Return the (x, y) coordinate for the center point of the cell that contains the specified text.  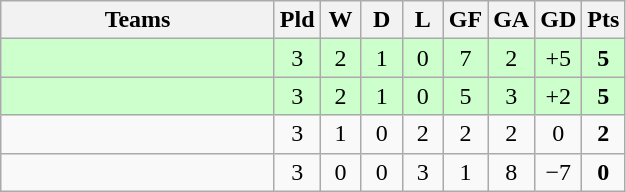
L (422, 20)
D (382, 20)
GA (512, 20)
GD (558, 20)
Teams (138, 20)
W (340, 20)
+5 (558, 58)
GF (465, 20)
Pts (604, 20)
8 (512, 172)
+2 (558, 96)
Pld (297, 20)
7 (465, 58)
−7 (558, 172)
